Capture the cell that displays the provided text and extract its (x, y) central coordinate. 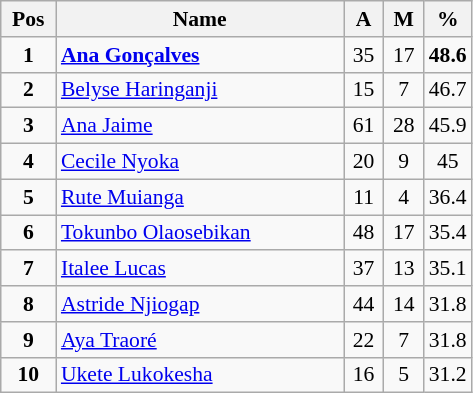
61 (364, 126)
48 (364, 233)
28 (404, 126)
% (448, 19)
2 (28, 90)
Italee Lucas (200, 269)
Ana Jaime (200, 126)
1 (28, 55)
37 (364, 269)
Pos (28, 19)
Tokunbo Olaosebikan (200, 233)
31.2 (448, 375)
Ukete Lukokesha (200, 375)
22 (364, 340)
20 (364, 162)
35 (364, 55)
13 (404, 269)
14 (404, 304)
36.4 (448, 197)
Rute Muianga (200, 197)
44 (364, 304)
48.6 (448, 55)
Aya Traoré (200, 340)
8 (28, 304)
45 (448, 162)
Name (200, 19)
6 (28, 233)
Ana Gonçalves (200, 55)
3 (28, 126)
45.9 (448, 126)
A (364, 19)
Cecile Nyoka (200, 162)
35.4 (448, 233)
Astride Njiogap (200, 304)
35.1 (448, 269)
11 (364, 197)
16 (364, 375)
10 (28, 375)
46.7 (448, 90)
Belyse Haringanji (200, 90)
15 (364, 90)
M (404, 19)
